Identify which cell holds the provided text, then report its [x, y] central coordinate. 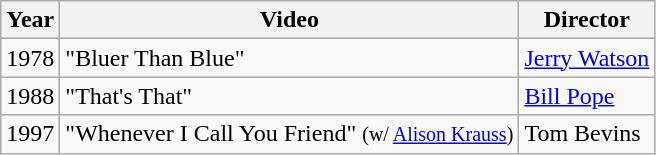
Year [30, 20]
"That's That" [290, 96]
"Bluer Than Blue" [290, 58]
Director [587, 20]
Jerry Watson [587, 58]
1978 [30, 58]
Bill Pope [587, 96]
Tom Bevins [587, 134]
Video [290, 20]
1988 [30, 96]
"Whenever I Call You Friend" (w/ Alison Krauss) [290, 134]
1997 [30, 134]
